Return the (x, y) coordinate for the center point of the cell that contains the specified text.  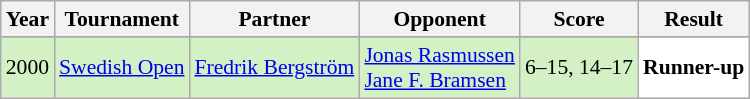
2000 (28, 68)
6–15, 14–17 (579, 68)
Result (694, 19)
Opponent (440, 19)
Year (28, 19)
Score (579, 19)
Tournament (122, 19)
Runner-up (694, 68)
Swedish Open (122, 68)
Jonas Rasmussen Jane F. Bramsen (440, 68)
Partner (274, 19)
Fredrik Bergström (274, 68)
